Pinpoint the cell where the given text exists, returning its [X, Y] midpoint coordinate. 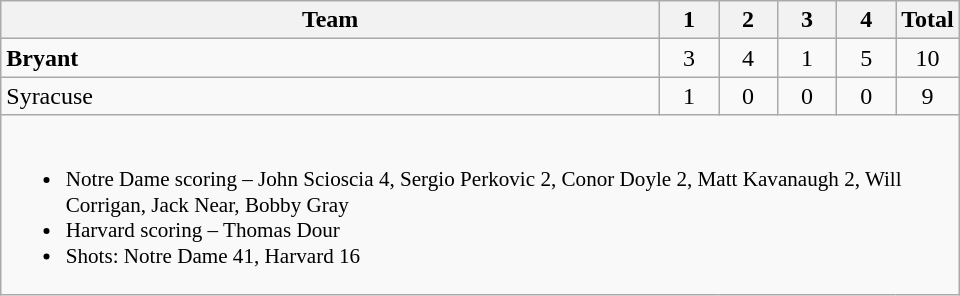
Bryant [330, 58]
5 [866, 58]
Syracuse [330, 96]
9 [928, 96]
2 [748, 20]
10 [928, 58]
Team [330, 20]
Total [928, 20]
